Scan for the cell matching the given text and deliver its (x, y) coordinate at center. 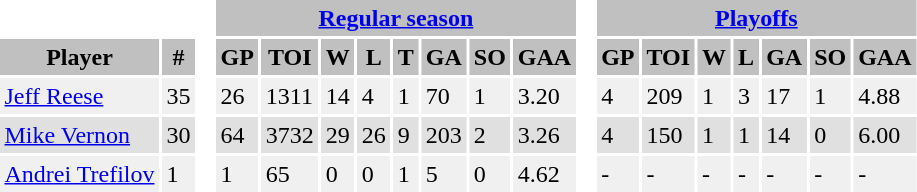
2 (490, 135)
4.88 (885, 96)
T (406, 57)
3 (746, 96)
3.20 (544, 96)
6.00 (885, 135)
Player (80, 57)
30 (178, 135)
Andrei Trefilov (80, 174)
65 (290, 174)
150 (668, 135)
5 (444, 174)
Regular season (396, 18)
209 (668, 96)
Mike Vernon (80, 135)
Playoffs (756, 18)
35 (178, 96)
Jeff Reese (80, 96)
64 (237, 135)
17 (784, 96)
4.62 (544, 174)
# (178, 57)
3.26 (544, 135)
1311 (290, 96)
203 (444, 135)
3732 (290, 135)
9 (406, 135)
29 (338, 135)
70 (444, 96)
